Identify which cell holds the provided text, then report its (x, y) central coordinate. 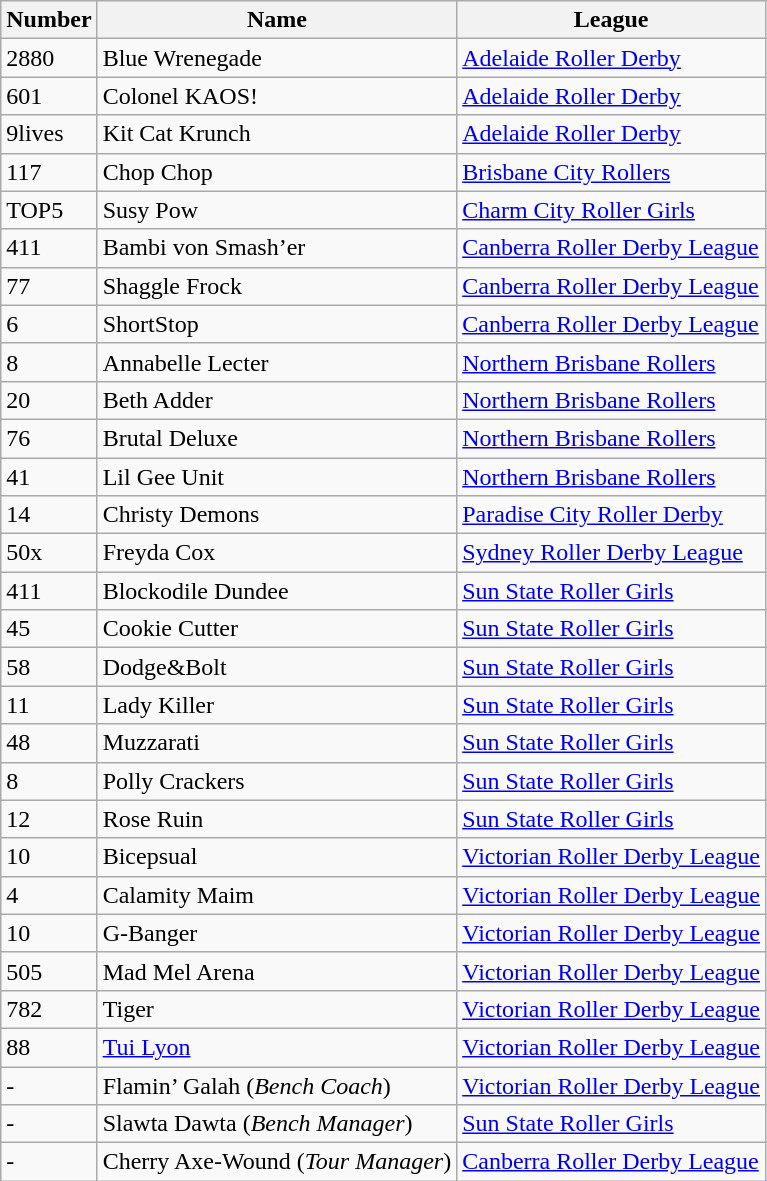
Rose Ruin (277, 819)
ShortStop (277, 324)
Dodge&Bolt (277, 667)
Bambi von Smash’er (277, 248)
48 (49, 743)
Colonel KAOS! (277, 96)
G-Banger (277, 933)
Beth Adder (277, 400)
50x (49, 553)
Lil Gee Unit (277, 477)
20 (49, 400)
Slawta Dawta (Bench Manager) (277, 1124)
117 (49, 172)
Name (277, 20)
Charm City Roller Girls (612, 210)
782 (49, 1009)
TOP5 (49, 210)
76 (49, 438)
Cherry Axe-Wound (Tour Manager) (277, 1162)
4 (49, 895)
12 (49, 819)
41 (49, 477)
9lives (49, 134)
601 (49, 96)
Brutal Deluxe (277, 438)
Lady Killer (277, 705)
Paradise City Roller Derby (612, 515)
58 (49, 667)
Blue Wrenegade (277, 58)
Cookie Cutter (277, 629)
Christy Demons (277, 515)
Sydney Roller Derby League (612, 553)
Susy Pow (277, 210)
League (612, 20)
Tui Lyon (277, 1047)
Shaggle Frock (277, 286)
45 (49, 629)
77 (49, 286)
505 (49, 971)
Brisbane City Rollers (612, 172)
Tiger (277, 1009)
11 (49, 705)
Freyda Cox (277, 553)
Blockodile Dundee (277, 591)
Number (49, 20)
88 (49, 1047)
Calamity Maim (277, 895)
Annabelle Lecter (277, 362)
Bicepsual (277, 857)
Flamin’ Galah (Bench Coach) (277, 1085)
14 (49, 515)
Kit Cat Krunch (277, 134)
2880 (49, 58)
Chop Chop (277, 172)
Muzzarati (277, 743)
6 (49, 324)
Mad Mel Arena (277, 971)
Polly Crackers (277, 781)
